From the cell containing the given text, extract its center point as (X, Y) coordinate. 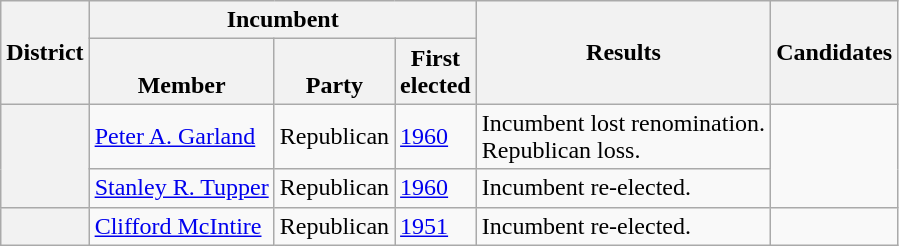
Incumbent (282, 20)
Candidates (834, 52)
1951 (436, 226)
Results (623, 52)
Clifford McIntire (182, 226)
Incumbent lost renomination.Republican loss. (623, 136)
Firstelected (436, 72)
Member (182, 72)
Party (334, 72)
District (45, 52)
Stanley R. Tupper (182, 188)
Peter A. Garland (182, 136)
